Find where the given text appears and provide that cell's center as [x, y] coordinate. 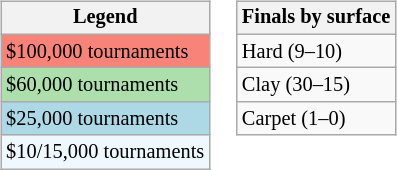
$60,000 tournaments [105, 85]
$10/15,000 tournaments [105, 152]
Hard (9–10) [316, 51]
Clay (30–15) [316, 85]
Legend [105, 18]
$100,000 tournaments [105, 51]
Finals by surface [316, 18]
$25,000 tournaments [105, 119]
Carpet (1–0) [316, 119]
